Capture the cell that displays the provided text and extract its [x, y] central coordinate. 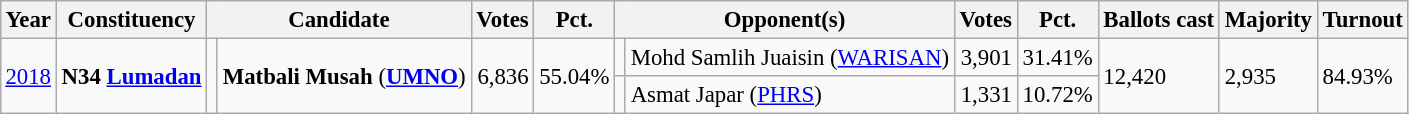
1,331 [986, 95]
6,836 [502, 76]
12,420 [1158, 76]
Ballots cast [1158, 20]
Opponent(s) [785, 20]
Mohd Samlih Juaisin (WARISAN) [790, 57]
N34 Lumadan [131, 76]
Turnout [1362, 20]
Majority [1268, 20]
Matbali Musah (UMNO) [344, 76]
55.04% [574, 76]
2018 [28, 76]
84.93% [1362, 76]
2,935 [1268, 76]
31.41% [1058, 57]
Asmat Japar (PHRS) [790, 95]
3,901 [986, 57]
Year [28, 20]
10.72% [1058, 95]
Constituency [131, 20]
Candidate [339, 20]
